From the cell containing the given text, extract its center point as [X, Y] coordinate. 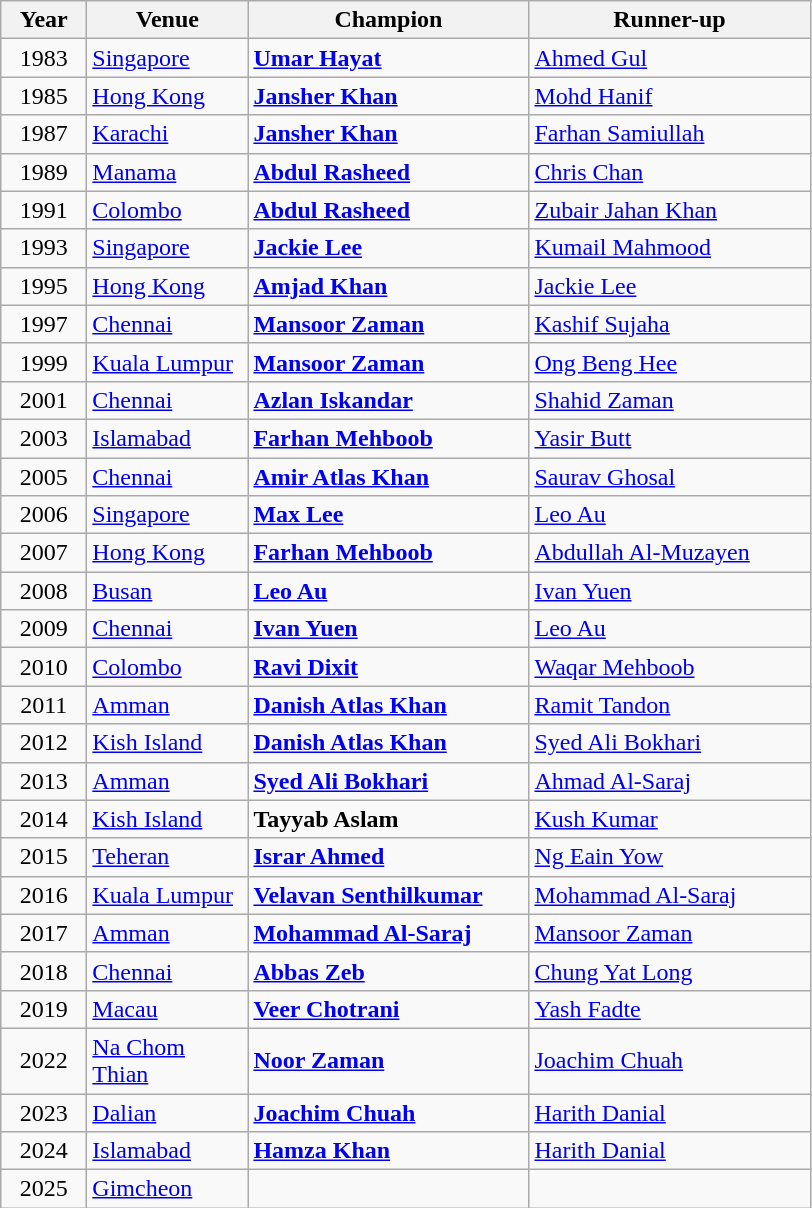
Na Chom Thian [168, 1060]
Kashif Sujaha [670, 324]
2014 [44, 819]
Umar Hayat [388, 58]
Chris Chan [670, 172]
Abdullah Al-Muzayen [670, 553]
1997 [44, 324]
Venue [168, 20]
1987 [44, 134]
1995 [44, 286]
2023 [44, 1113]
Abbas Zeb [388, 971]
Hamza Khan [388, 1151]
Ng Eain Yow [670, 857]
Champion [388, 20]
2015 [44, 857]
Noor Zaman [388, 1060]
2008 [44, 591]
2010 [44, 667]
Yash Fadte [670, 1009]
2001 [44, 400]
1989 [44, 172]
2022 [44, 1060]
Amjad Khan [388, 286]
Saurav Ghosal [670, 477]
Chung Yat Long [670, 971]
1983 [44, 58]
2024 [44, 1151]
Busan [168, 591]
Ravi Dixit [388, 667]
Azlan Iskandar [388, 400]
Zubair Jahan Khan [670, 210]
Ong Beng Hee [670, 362]
Mohd Hanif [670, 96]
Kush Kumar [670, 819]
Farhan Samiullah [670, 134]
2011 [44, 705]
Dalian [168, 1113]
1985 [44, 96]
1993 [44, 248]
Kumail Mahmood [670, 248]
1991 [44, 210]
Ramit Tandon [670, 705]
Karachi [168, 134]
2017 [44, 933]
Manama [168, 172]
Runner-up [670, 20]
1999 [44, 362]
Amir Atlas Khan [388, 477]
Teheran [168, 857]
Veer Chotrani [388, 1009]
Shahid Zaman [670, 400]
2007 [44, 553]
Yasir Butt [670, 438]
2003 [44, 438]
Gimcheon [168, 1189]
2009 [44, 629]
2016 [44, 895]
2013 [44, 781]
Max Lee [388, 515]
Waqar Mehboob [670, 667]
Velavan Senthilkumar [388, 895]
Ahmed Gul [670, 58]
2019 [44, 1009]
2025 [44, 1189]
Ahmad Al-Saraj [670, 781]
Tayyab Aslam [388, 819]
Macau [168, 1009]
2012 [44, 743]
2018 [44, 971]
2005 [44, 477]
2006 [44, 515]
Israr Ahmed [388, 857]
Year [44, 20]
